Provide the [x, y] coordinate of the cell's center where the given text is located.  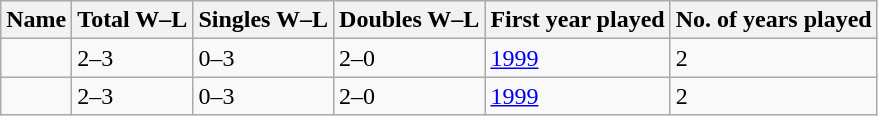
Doubles W–L [410, 20]
Singles W–L [264, 20]
Name [36, 20]
Total W–L [132, 20]
No. of years played [774, 20]
First year played [578, 20]
